Return the [x, y] coordinate for the center point of the cell that contains the specified text.  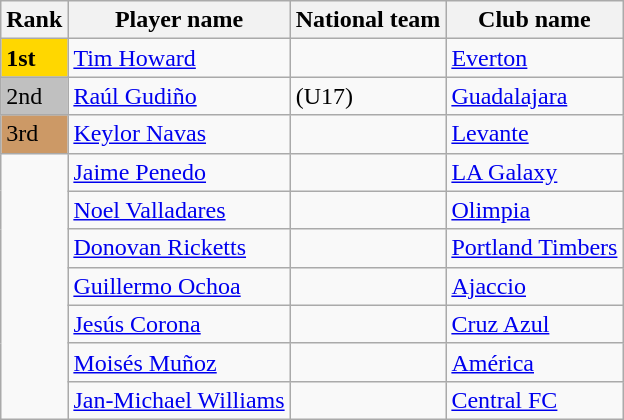
Club name [534, 20]
National team [368, 20]
Levante [534, 134]
Rank [34, 20]
América [534, 362]
Guadalajara [534, 96]
Guillermo Ochoa [179, 286]
Moisés Muñoz [179, 362]
Player name [179, 20]
Noel Valladares [179, 210]
3rd [34, 134]
1st [34, 58]
Raúl Gudiño [179, 96]
Donovan Ricketts [179, 248]
Everton [534, 58]
(U17) [368, 96]
Tim Howard [179, 58]
2nd [34, 96]
Olimpia [534, 210]
Ajaccio [534, 286]
Portland Timbers [534, 248]
Jan-Michael Williams [179, 400]
Jaime Penedo [179, 172]
Cruz Azul [534, 324]
Jesús Corona [179, 324]
Keylor Navas [179, 134]
Central FC [534, 400]
LA Galaxy [534, 172]
